Detect which cell encompasses the target text, then output its (X, Y) center coordinate. 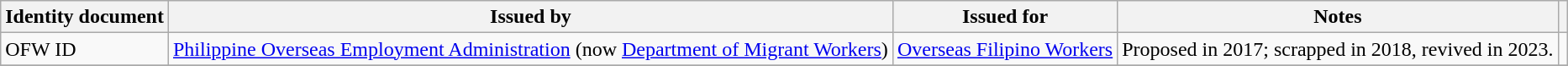
Issued for (1005, 17)
Identity document (85, 17)
Overseas Filipino Workers (1005, 49)
Notes (1338, 17)
Issued by (530, 17)
Proposed in 2017; scrapped in 2018, revived in 2023. (1338, 49)
OFW ID (85, 49)
Philippine Overseas Employment Administration (now Department of Migrant Workers) (530, 49)
